Search for the cell housing the specified text and yield its [x, y] center coordinate. 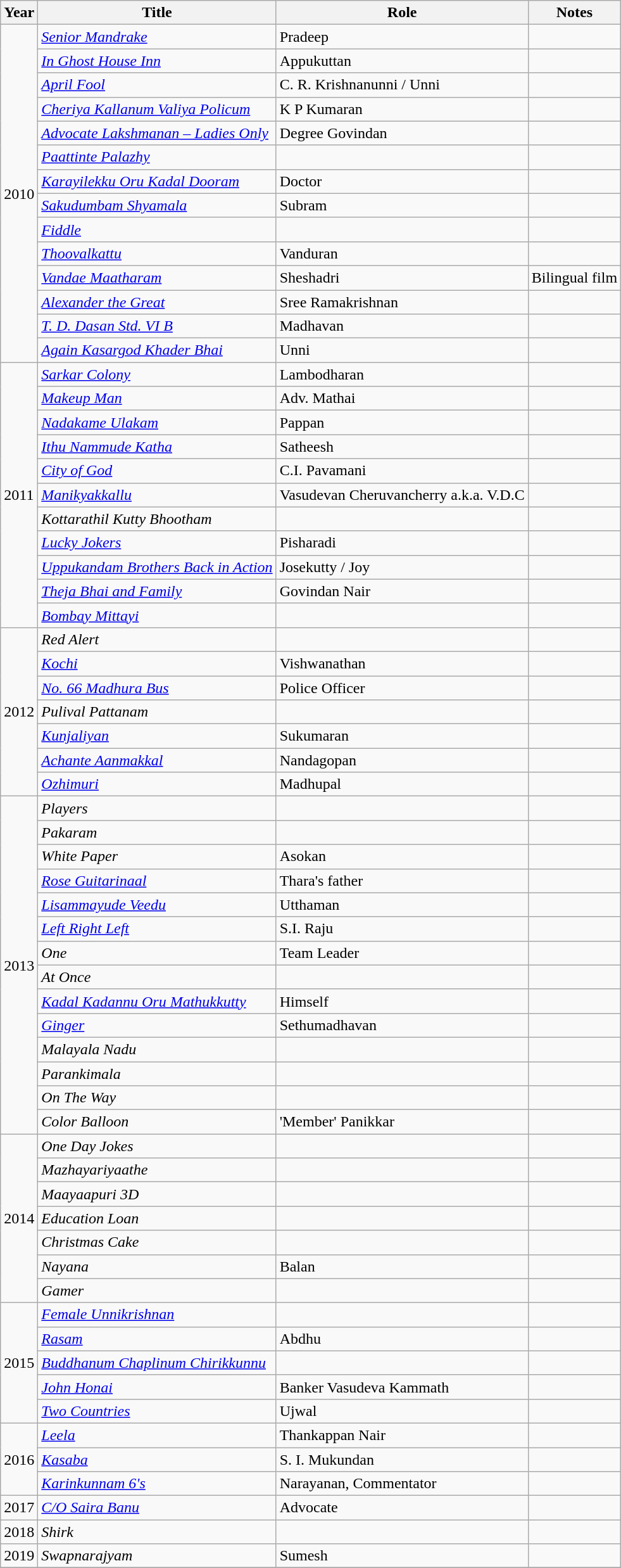
Vandae Maatharam [157, 277]
Kunjaliyan [157, 736]
Rasam [157, 1339]
Year [19, 13]
Vanduran [402, 253]
2019 [19, 1556]
Pappan [402, 423]
Thoovalkattu [157, 253]
Adv. Mathai [402, 398]
C/O Saira Banu [157, 1508]
2016 [19, 1459]
One Day Jokes [157, 1146]
Sumesh [402, 1556]
Pakaram [157, 832]
Narayanan, Commentator [402, 1484]
Doctor [402, 181]
Senior Mandrake [157, 37]
Himself [402, 1001]
2013 [19, 966]
2014 [19, 1218]
Fiddle [157, 229]
Police Officer [402, 687]
At Once [157, 977]
Christmas Cake [157, 1242]
Kadal Kadannu Oru Mathukkutty [157, 1001]
Banker Vasudeva Kammath [402, 1387]
White Paper [157, 857]
Degree Govindan [402, 133]
Ithu Nammude Katha [157, 447]
Ujwal [402, 1411]
Title [157, 13]
2012 [19, 711]
Subram [402, 205]
2010 [19, 194]
Sheshadri [402, 277]
Bombay Mittayi [157, 615]
On The Way [157, 1098]
Nandagopan [402, 760]
Lambodharan [402, 374]
Madhupal [402, 784]
C.I. Pavamani [402, 471]
Unni [402, 350]
Notes [574, 13]
Alexander the Great [157, 302]
No. 66 Madhura Bus [157, 687]
Kasaba [157, 1459]
Vishwanathan [402, 663]
Uppukandam Brothers Back in Action [157, 567]
Female Unnikrishnan [157, 1315]
Leela [157, 1435]
Ozhimuri [157, 784]
Red Alert [157, 639]
Parankimala [157, 1074]
Sethumadhavan [402, 1025]
Ginger [157, 1025]
Two Countries [157, 1411]
Josekutty / Joy [402, 567]
Lucky Jokers [157, 543]
Nayana [157, 1266]
April Fool [157, 85]
Pulival Pattanam [157, 712]
Kochi [157, 663]
Govindan Nair [402, 591]
2011 [19, 495]
Abdhu [402, 1339]
Team Leader [402, 953]
S. I. Mukundan [402, 1459]
Lisammayude Veedu [157, 905]
K P Kumaran [402, 109]
Left Right Left [157, 929]
2015 [19, 1363]
Education Loan [157, 1218]
Malayala Nadu [157, 1049]
Players [157, 808]
Swapnarajyam [157, 1556]
Sree Ramakrishnan [402, 302]
Rose Guitarinaal [157, 881]
Cheriya Kallanum Valiya Policum [157, 109]
Vasudevan Cheruvancherry a.k.a. V.D.C [402, 495]
Thankappan Nair [402, 1435]
John Honai [157, 1387]
Satheesh [402, 447]
Utthaman [402, 905]
Makeup Man [157, 398]
Sarkar Colony [157, 374]
2018 [19, 1532]
One [157, 953]
In Ghost House Inn [157, 61]
Achante Aanmakkal [157, 760]
Role [402, 13]
Appukuttan [402, 61]
Thara's father [402, 881]
2017 [19, 1508]
Manikyakkallu [157, 495]
S.I. Raju [402, 929]
Advocate [402, 1508]
City of God [157, 471]
Paattinte Palazhy [157, 157]
Theja Bhai and Family [157, 591]
Sukumaran [402, 736]
T. D. Dasan Std. VI B [157, 326]
Pradeep [402, 37]
Gamer [157, 1291]
Nadakame Ulakam [157, 423]
Karinkunnam 6's [157, 1484]
Buddhanum Chaplinum Chirikkunnu [157, 1363]
Madhavan [402, 326]
Sakudumbam Shyamala [157, 205]
Advocate Lakshmanan – Ladies Only [157, 133]
C. R. Krishnanunni / Unni [402, 85]
Karayilekku Oru Kadal Dooram [157, 181]
Bilingual film [574, 277]
Color Balloon [157, 1122]
Balan [402, 1266]
Maayaapuri 3D [157, 1194]
Kottarathil Kutty Bhootham [157, 519]
Shirk [157, 1532]
Again Kasargod Khader Bhai [157, 350]
Mazhayariyaathe [157, 1170]
'Member' Panikkar [402, 1122]
Asokan [402, 857]
Pisharadi [402, 543]
